From the cell containing the given text, extract its center point as [x, y] coordinate. 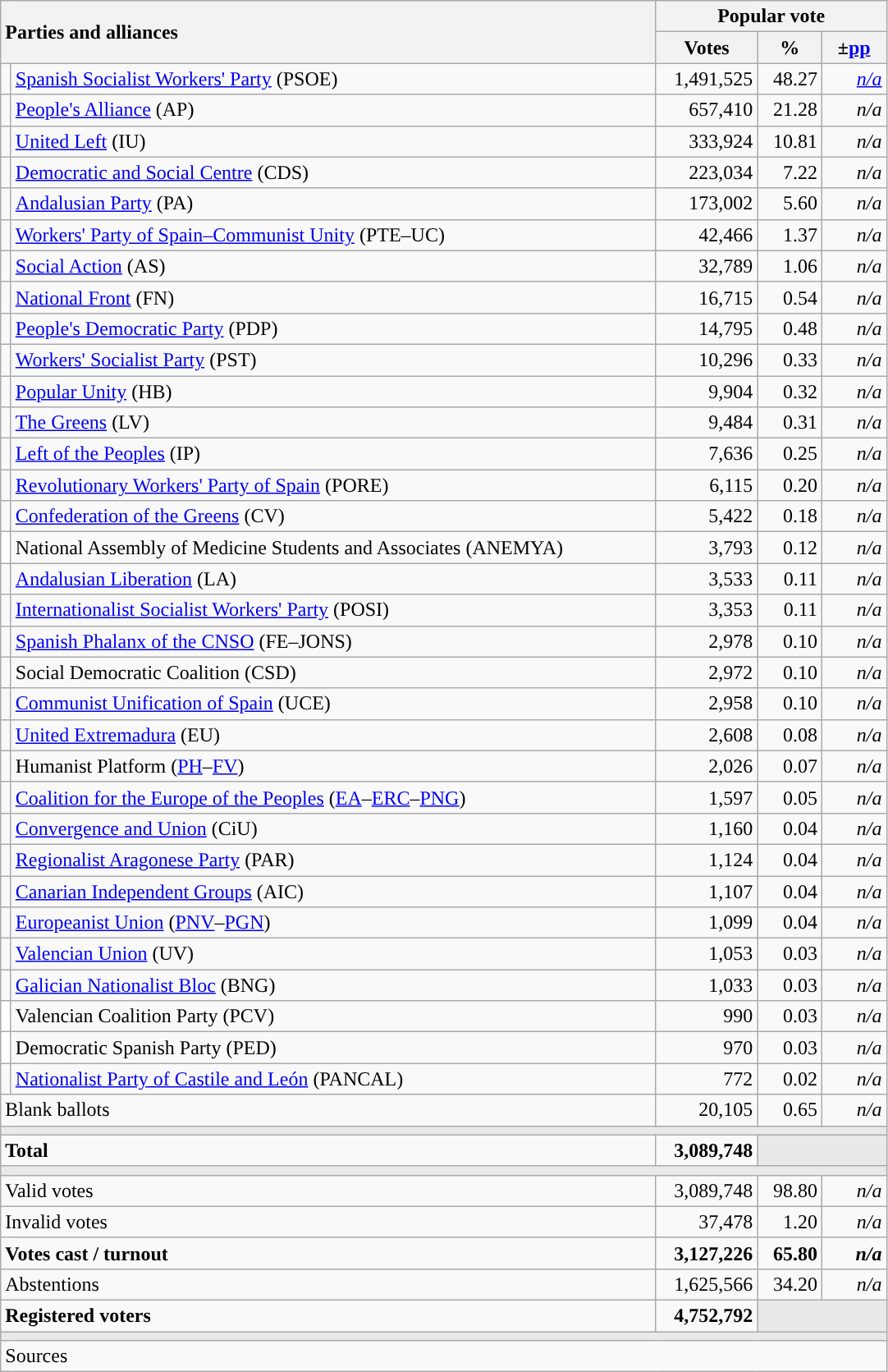
3,793 [707, 548]
0.08 [790, 735]
Valencian Coalition Party (PCV) [333, 1016]
3,127,226 [707, 1253]
1,491,525 [707, 79]
0.05 [790, 797]
Social Democratic Coalition (CSD) [333, 672]
1,160 [707, 828]
Valencian Union (UV) [333, 954]
Democratic and Social Centre (CDS) [333, 172]
98.80 [790, 1191]
0.02 [790, 1079]
2,958 [707, 704]
±pp [854, 48]
Total [328, 1150]
5.60 [790, 204]
Democratic Spanish Party (PED) [333, 1048]
7.22 [790, 172]
0.07 [790, 766]
14,795 [707, 328]
16,715 [707, 297]
0.18 [790, 516]
21.28 [790, 110]
3,533 [707, 579]
Europeanist Union (PNV–PGN) [333, 923]
1,625,566 [707, 1284]
223,034 [707, 172]
0.12 [790, 548]
Invalid votes [328, 1222]
34.20 [790, 1284]
Spanish Socialist Workers' Party (PSOE) [333, 79]
Workers' Party of Spain–Communist Unity (PTE–UC) [333, 235]
Internationalist Socialist Workers' Party (POSI) [333, 610]
32,789 [707, 266]
Parties and alliances [328, 32]
0.25 [790, 454]
20,105 [707, 1110]
0.20 [790, 485]
1,053 [707, 954]
0.54 [790, 297]
0.65 [790, 1110]
10,296 [707, 360]
970 [707, 1048]
Workers' Socialist Party (PST) [333, 360]
Humanist Platform (PH–FV) [333, 766]
Blank ballots [328, 1110]
2,978 [707, 641]
Nationalist Party of Castile and León (PANCAL) [333, 1079]
772 [707, 1079]
The Greens (LV) [333, 423]
Social Action (AS) [333, 266]
Sources [443, 1356]
1,107 [707, 891]
333,924 [707, 141]
5,422 [707, 516]
Spanish Phalanx of the CNSO (FE–JONS) [333, 641]
% [790, 48]
Regionalist Aragonese Party (PAR) [333, 860]
Left of the Peoples (IP) [333, 454]
Valid votes [328, 1191]
0.31 [790, 423]
2,608 [707, 735]
3,353 [707, 610]
1,597 [707, 797]
0.33 [790, 360]
990 [707, 1016]
9,904 [707, 392]
0.32 [790, 392]
2,026 [707, 766]
Coalition for the Europe of the Peoples (EA–ERC–PNG) [333, 797]
Registered voters [328, 1315]
65.80 [790, 1253]
National Assembly of Medicine Students and Associates (ANEMYA) [333, 548]
173,002 [707, 204]
Andalusian Party (PA) [333, 204]
Andalusian Liberation (LA) [333, 579]
2,972 [707, 672]
9,484 [707, 423]
Popular vote [771, 16]
1.37 [790, 235]
4,752,792 [707, 1315]
National Front (FN) [333, 297]
37,478 [707, 1222]
People's Democratic Party (PDP) [333, 328]
6,115 [707, 485]
Galician Nationalist Bloc (BNG) [333, 985]
Confederation of the Greens (CV) [333, 516]
10.81 [790, 141]
Convergence and Union (CiU) [333, 828]
People's Alliance (AP) [333, 110]
48.27 [790, 79]
Votes cast / turnout [328, 1253]
Canarian Independent Groups (AIC) [333, 891]
0.48 [790, 328]
657,410 [707, 110]
Communist Unification of Spain (UCE) [333, 704]
7,636 [707, 454]
Revolutionary Workers' Party of Spain (PORE) [333, 485]
Votes [707, 48]
1.20 [790, 1222]
1,124 [707, 860]
1.06 [790, 266]
1,099 [707, 923]
1,033 [707, 985]
42,466 [707, 235]
Popular Unity (HB) [333, 392]
United Left (IU) [333, 141]
Abstentions [328, 1284]
United Extremadura (EU) [333, 735]
